Pinpoint the cell where the given text exists, returning its (X, Y) midpoint coordinate. 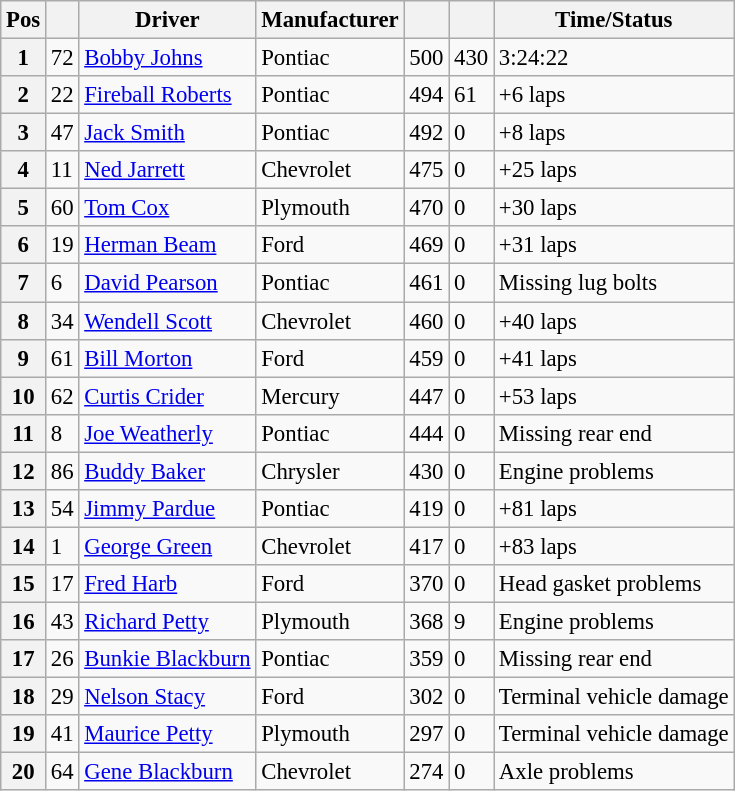
34 (62, 321)
David Pearson (168, 283)
Ned Jarrett (168, 170)
Tom Cox (168, 208)
461 (426, 283)
Fireball Roberts (168, 95)
Richard Petty (168, 621)
12 (24, 471)
18 (24, 697)
+31 laps (614, 245)
15 (24, 584)
+30 laps (614, 208)
+83 laps (614, 546)
+40 laps (614, 321)
16 (24, 621)
7 (24, 283)
62 (62, 396)
Gene Blackburn (168, 772)
Mercury (330, 396)
13 (24, 509)
Chrysler (330, 471)
14 (24, 546)
Herman Beam (168, 245)
370 (426, 584)
22 (62, 95)
Bunkie Blackburn (168, 659)
Wendell Scott (168, 321)
47 (62, 133)
5 (24, 208)
64 (62, 772)
Bobby Johns (168, 58)
Nelson Stacy (168, 697)
4 (24, 170)
Maurice Petty (168, 734)
+53 laps (614, 396)
368 (426, 621)
Missing lug bolts (614, 283)
20 (24, 772)
274 (426, 772)
2 (24, 95)
469 (426, 245)
444 (426, 433)
George Green (168, 546)
54 (62, 509)
Jimmy Pardue (168, 509)
Bill Morton (168, 358)
447 (426, 396)
Joe Weatherly (168, 433)
419 (426, 509)
297 (426, 734)
Fred Harb (168, 584)
302 (426, 697)
Buddy Baker (168, 471)
Time/Status (614, 20)
470 (426, 208)
475 (426, 170)
359 (426, 659)
+25 laps (614, 170)
Pos (24, 20)
Curtis Crider (168, 396)
459 (426, 358)
26 (62, 659)
41 (62, 734)
29 (62, 697)
+8 laps (614, 133)
Head gasket problems (614, 584)
10 (24, 396)
43 (62, 621)
500 (426, 58)
Axle problems (614, 772)
494 (426, 95)
+6 laps (614, 95)
60 (62, 208)
492 (426, 133)
+81 laps (614, 509)
3 (24, 133)
417 (426, 546)
Jack Smith (168, 133)
Manufacturer (330, 20)
+41 laps (614, 358)
72 (62, 58)
86 (62, 471)
3:24:22 (614, 58)
Driver (168, 20)
460 (426, 321)
